Return (x, y) of the center of cell containing provided text 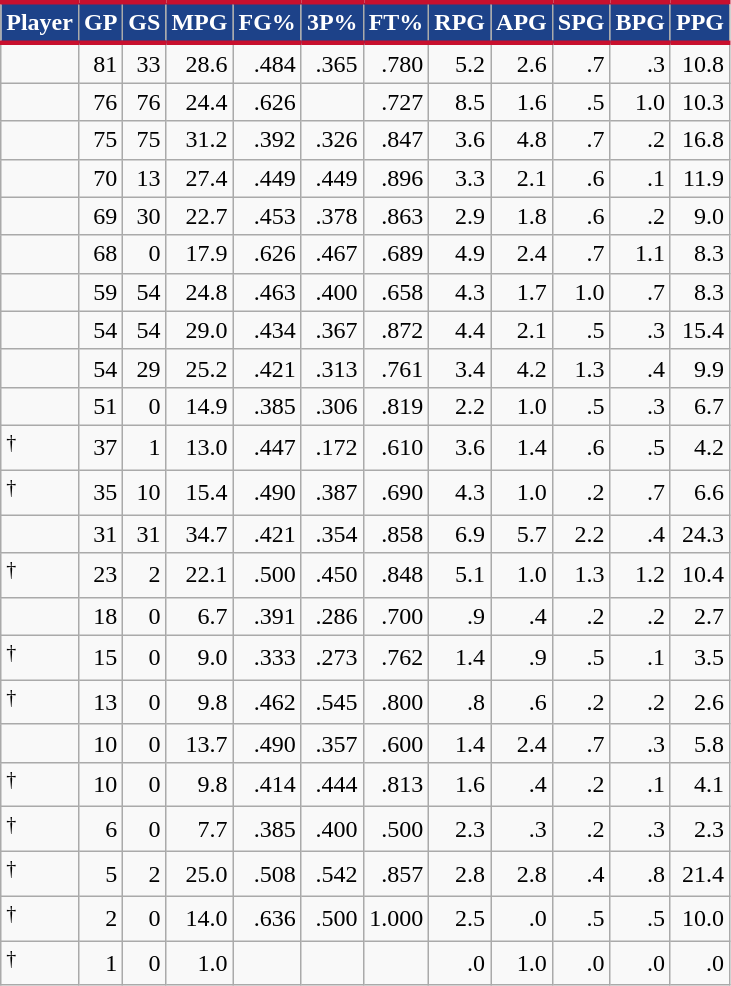
13.7 (200, 743)
33 (144, 63)
25.0 (200, 874)
6 (100, 830)
13.0 (200, 448)
.367 (332, 330)
BPG (640, 22)
.800 (396, 702)
34.7 (200, 534)
10.8 (700, 63)
.434 (267, 330)
10.0 (700, 918)
14.0 (200, 918)
.858 (396, 534)
22.1 (200, 576)
RPG (460, 22)
1.000 (396, 918)
.306 (332, 406)
51 (100, 406)
2.9 (460, 216)
17.9 (200, 254)
69 (100, 216)
.727 (396, 102)
10.4 (700, 576)
.508 (267, 874)
15 (100, 658)
.444 (332, 784)
.326 (332, 140)
.313 (332, 368)
3.3 (460, 178)
.463 (267, 292)
.819 (396, 406)
3.5 (700, 658)
5 (100, 874)
.333 (267, 658)
GS (144, 22)
.387 (332, 492)
APG (522, 22)
.847 (396, 140)
24.8 (200, 292)
.391 (267, 616)
.392 (267, 140)
24.4 (200, 102)
23 (100, 576)
1.8 (522, 216)
.780 (396, 63)
.378 (332, 216)
7.7 (200, 830)
81 (100, 63)
5.8 (700, 743)
.484 (267, 63)
25.2 (200, 368)
6.6 (700, 492)
27.4 (200, 178)
3P% (332, 22)
Player (40, 22)
14.9 (200, 406)
22.7 (200, 216)
5.7 (522, 534)
.857 (396, 874)
.700 (396, 616)
4.1 (700, 784)
.467 (332, 254)
.689 (396, 254)
4.4 (460, 330)
18 (100, 616)
21.4 (700, 874)
.658 (396, 292)
4.9 (460, 254)
GP (100, 22)
.813 (396, 784)
.690 (396, 492)
37 (100, 448)
31.2 (200, 140)
.761 (396, 368)
30 (144, 216)
59 (100, 292)
.447 (267, 448)
SPG (581, 22)
.600 (396, 743)
70 (100, 178)
29 (144, 368)
11.9 (700, 178)
.450 (332, 576)
FG% (267, 22)
5.1 (460, 576)
.354 (332, 534)
2.5 (460, 918)
.453 (267, 216)
5.2 (460, 63)
.848 (396, 576)
3.4 (460, 368)
1.7 (522, 292)
.610 (396, 448)
.414 (267, 784)
28.6 (200, 63)
.172 (332, 448)
.357 (332, 743)
.365 (332, 63)
16.8 (700, 140)
.273 (332, 658)
.872 (396, 330)
.636 (267, 918)
.896 (396, 178)
24.3 (700, 534)
2.7 (700, 616)
.863 (396, 216)
10.3 (700, 102)
FT% (396, 22)
.462 (267, 702)
.545 (332, 702)
PPG (700, 22)
68 (100, 254)
1.2 (640, 576)
.286 (332, 616)
29.0 (200, 330)
MPG (200, 22)
1.1 (640, 254)
4.8 (522, 140)
35 (100, 492)
.762 (396, 658)
8.5 (460, 102)
9.9 (700, 368)
.542 (332, 874)
6.9 (460, 534)
